Return [X, Y] of the center of cell containing provided text 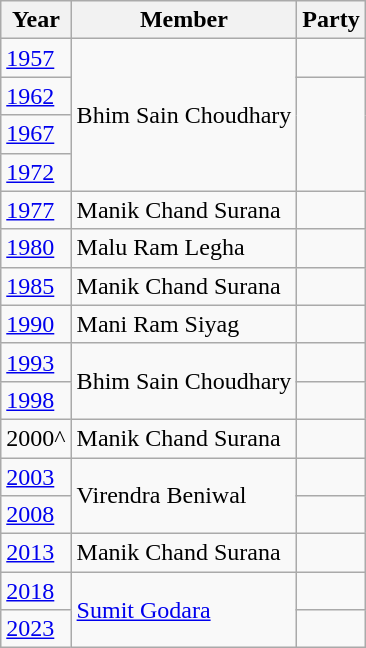
2013 [36, 553]
1957 [36, 58]
Member [184, 20]
2000^ [36, 438]
Sumit Godara [184, 610]
1998 [36, 400]
2008 [36, 515]
1967 [36, 134]
2023 [36, 629]
1962 [36, 96]
1990 [36, 324]
Party [331, 20]
2018 [36, 591]
1972 [36, 172]
1985 [36, 286]
Malu Ram Legha [184, 248]
1977 [36, 210]
1993 [36, 362]
1980 [36, 248]
2003 [36, 477]
Year [36, 20]
Mani Ram Siyag [184, 324]
Virendra Beniwal [184, 496]
